From the cell containing the given text, extract its center point as [x, y] coordinate. 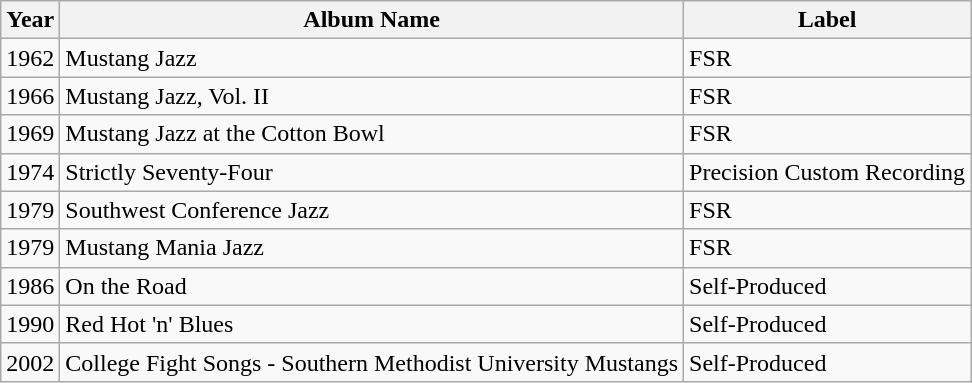
Album Name [372, 20]
1962 [30, 58]
1969 [30, 134]
College Fight Songs - Southern Methodist University Mustangs [372, 362]
1986 [30, 286]
Mustang Mania Jazz [372, 248]
Precision Custom Recording [828, 172]
1966 [30, 96]
Year [30, 20]
Strictly Seventy-Four [372, 172]
Mustang Jazz, Vol. II [372, 96]
Mustang Jazz at the Cotton Bowl [372, 134]
Label [828, 20]
1990 [30, 324]
1974 [30, 172]
2002 [30, 362]
On the Road [372, 286]
Southwest Conference Jazz [372, 210]
Mustang Jazz [372, 58]
Red Hot 'n' Blues [372, 324]
